Search for the cell housing the specified text and yield its [x, y] center coordinate. 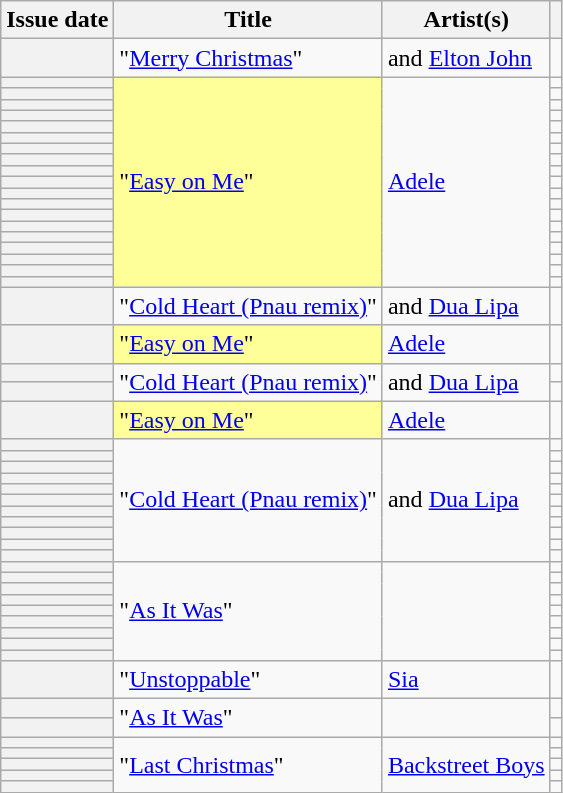
Issue date [58, 20]
"Last Christmas" [248, 764]
and Elton John [466, 58]
"Merry Christmas" [248, 58]
"Unstoppable" [248, 680]
Title [248, 20]
Sia [466, 680]
Backstreet Boys [466, 764]
Artist(s) [466, 20]
